Extract the (X, Y) coordinate from the center of the cell holding the provided text.  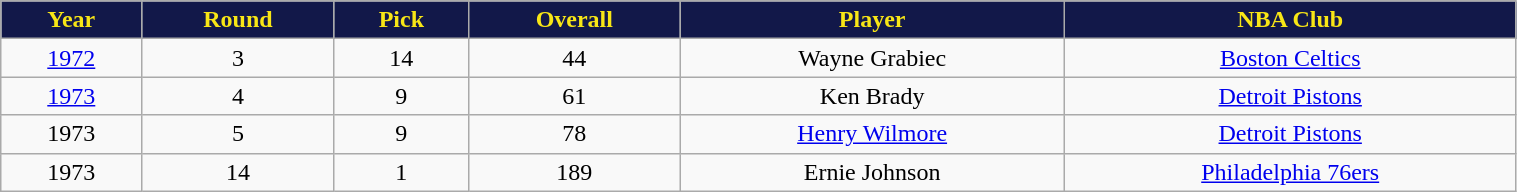
Ernie Johnson (872, 172)
4 (238, 96)
189 (574, 172)
44 (574, 58)
Round (238, 20)
Philadelphia 76ers (1290, 172)
78 (574, 134)
Ken Brady (872, 96)
Year (72, 20)
NBA Club (1290, 20)
1972 (72, 58)
5 (238, 134)
Henry Wilmore (872, 134)
Player (872, 20)
Wayne Grabiec (872, 58)
Overall (574, 20)
Boston Celtics (1290, 58)
3 (238, 58)
Pick (402, 20)
1 (402, 172)
61 (574, 96)
